Detect which cell encompasses the target text, then output its [X, Y] center coordinate. 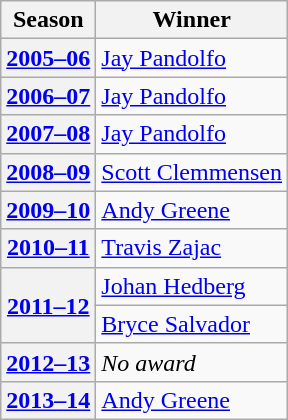
2009–10 [48, 210]
Travis Zajac [192, 248]
Bryce Salvador [192, 324]
No award [192, 362]
2013–14 [48, 400]
2012–13 [48, 362]
2008–09 [48, 172]
2007–08 [48, 134]
Scott Clemmensen [192, 172]
2011–12 [48, 305]
Season [48, 20]
Winner [192, 20]
2010–11 [48, 248]
Johan Hedberg [192, 286]
2006–07 [48, 96]
2005–06 [48, 58]
